From the cell containing the given text, extract its center point as [x, y] coordinate. 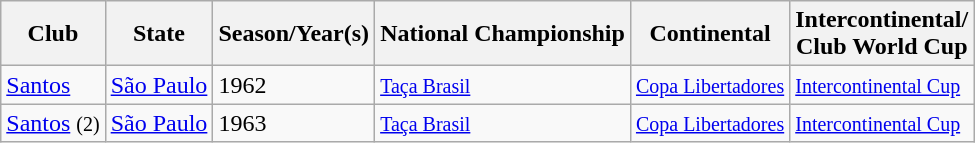
Santos (2) [53, 123]
1962 [294, 85]
1963 [294, 123]
Continental [710, 34]
Club [53, 34]
State [159, 34]
Season/Year(s) [294, 34]
National Championship [503, 34]
Intercontinental/Club World Cup [882, 34]
Santos [53, 85]
